Return the [X, Y] coordinate for the center point of the cell that contains the specified text.  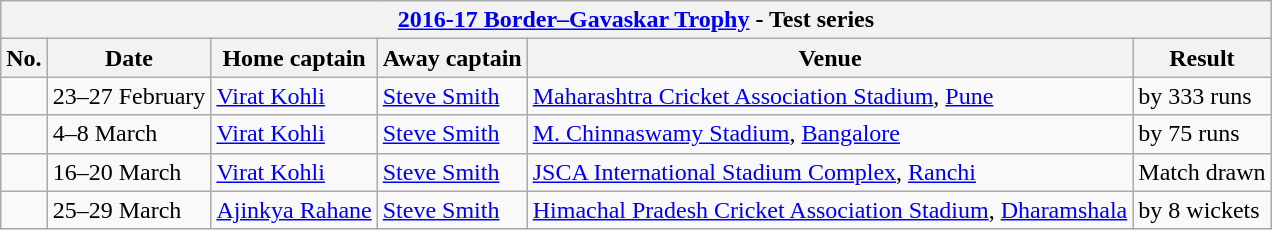
Result [1202, 58]
Home captain [294, 58]
Ajinkya Rahane [294, 210]
Away captain [452, 58]
by 75 runs [1202, 134]
Himachal Pradesh Cricket Association Stadium, Dharamshala [830, 210]
Maharashtra Cricket Association Stadium, Pune [830, 96]
Match drawn [1202, 172]
23–27 February [129, 96]
25–29 March [129, 210]
2016-17 Border–Gavaskar Trophy - Test series [636, 20]
Venue [830, 58]
4–8 March [129, 134]
by 8 wickets [1202, 210]
16–20 March [129, 172]
Date [129, 58]
No. [24, 58]
JSCA International Stadium Complex, Ranchi [830, 172]
by 333 runs [1202, 96]
M. Chinnaswamy Stadium, Bangalore [830, 134]
